Find where the given text appears and provide that cell's center as (X, Y) coordinate. 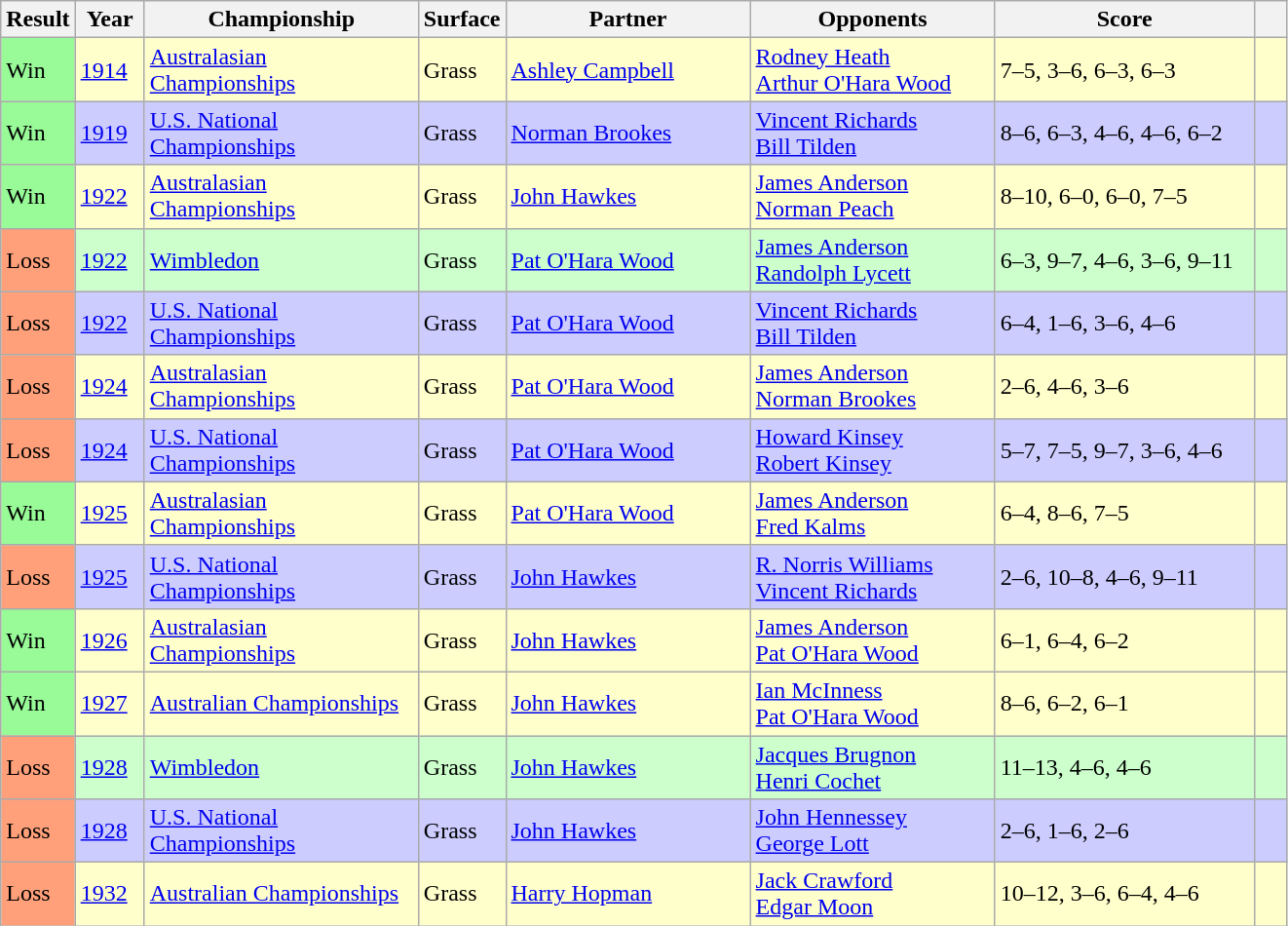
James Anderson Norman Brookes (873, 386)
1932 (109, 895)
Partner (627, 19)
8–6, 6–3, 4–6, 4–6, 6–2 (1124, 133)
James Anderson Randolph Lycett (873, 259)
Surface (462, 19)
Jack Crawford Edgar Moon (873, 895)
Year (109, 19)
James Anderson Fred Kalms (873, 513)
James Anderson Pat O'Hara Wood (873, 639)
6–1, 6–4, 6–2 (1124, 639)
5–7, 7–5, 9–7, 3–6, 4–6 (1124, 450)
R. Norris Williams Vincent Richards (873, 577)
Championship (281, 19)
Score (1124, 19)
6–3, 9–7, 4–6, 3–6, 9–11 (1124, 259)
6–4, 1–6, 3–6, 4–6 (1124, 324)
8–6, 6–2, 6–1 (1124, 704)
1914 (109, 70)
Howard Kinsey Robert Kinsey (873, 450)
2–6, 10–8, 4–6, 9–11 (1124, 577)
10–12, 3–6, 6–4, 4–6 (1124, 895)
7–5, 3–6, 6–3, 6–3 (1124, 70)
2–6, 1–6, 2–6 (1124, 830)
1927 (109, 704)
1926 (109, 639)
Harry Hopman (627, 895)
John Hennessey George Lott (873, 830)
Norman Brookes (627, 133)
Jacques Brugnon Henri Cochet (873, 766)
1919 (109, 133)
2–6, 4–6, 3–6 (1124, 386)
James Anderson Norman Peach (873, 197)
6–4, 8–6, 7–5 (1124, 513)
Ashley Campbell (627, 70)
11–13, 4–6, 4–6 (1124, 766)
8–10, 6–0, 6–0, 7–5 (1124, 197)
Opponents (873, 19)
Ian McInness Pat O'Hara Wood (873, 704)
Result (38, 19)
Rodney Heath Arthur O'Hara Wood (873, 70)
